Output the [x, y] coordinate of the center of the cell containing the given text.  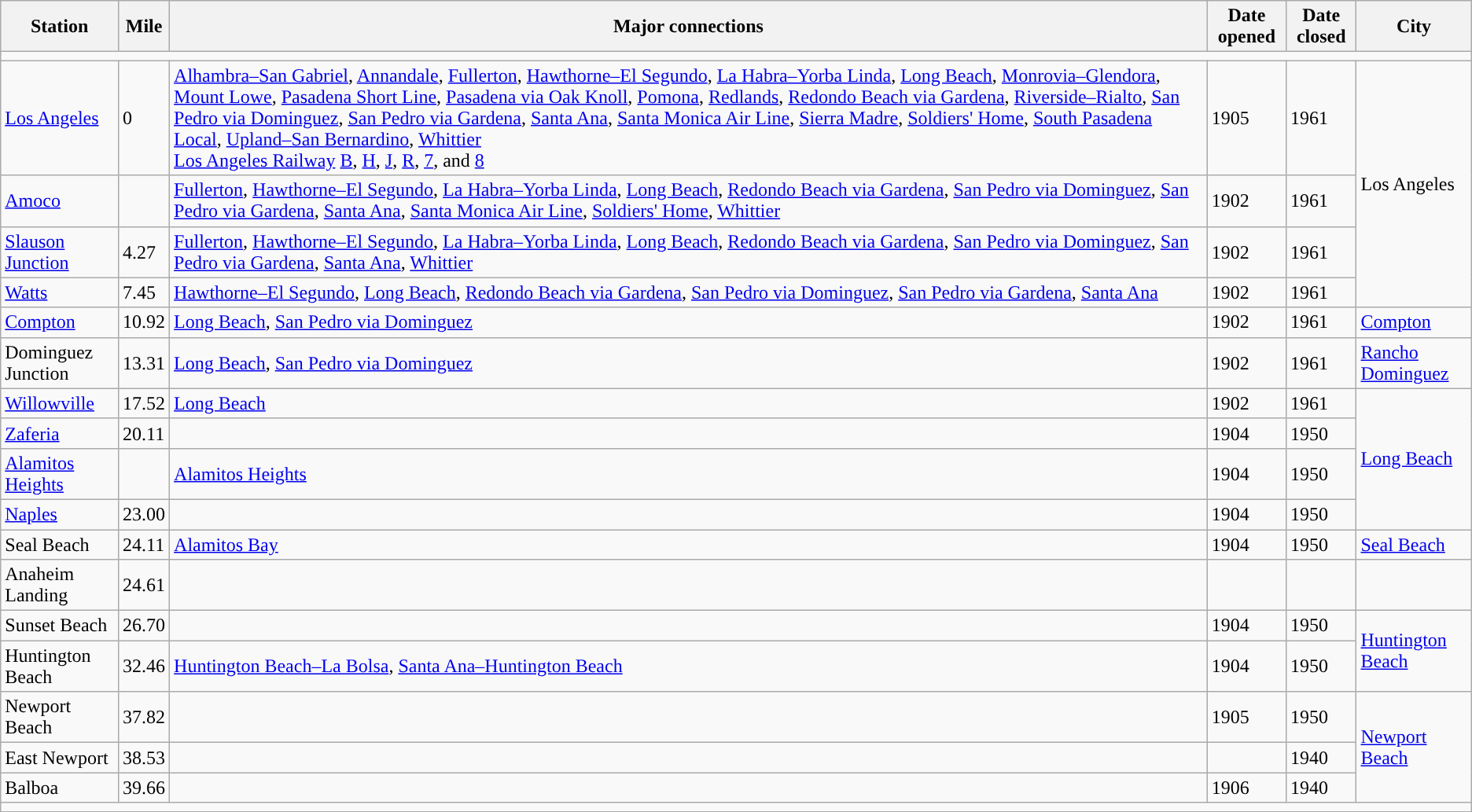
Anaheim Landing [60, 585]
23.00 [145, 514]
Hawthorne–El Segundo, Long Beach, Redondo Beach via Gardena, San Pedro via Dominguez, San Pedro via Gardena, Santa Ana [689, 292]
Date opened [1246, 27]
4.27 [145, 252]
Amoco [60, 201]
Watts [60, 292]
East Newport [60, 758]
Zaferia [60, 433]
Sunset Beach [60, 626]
24.11 [145, 545]
Mile [145, 27]
1906 [1246, 788]
City [1414, 27]
0 [145, 118]
Major connections [689, 27]
13.31 [145, 363]
Willowville [60, 403]
37.82 [145, 717]
Date closed [1321, 27]
Slauson Junction [60, 252]
24.61 [145, 585]
Huntington Beach–La Bolsa, Santa Ana–Huntington Beach [689, 667]
26.70 [145, 626]
Dominguez Junction [60, 363]
Rancho Dominguez [1414, 363]
17.52 [145, 403]
7.45 [145, 292]
38.53 [145, 758]
Station [60, 27]
39.66 [145, 788]
32.46 [145, 667]
10.92 [145, 322]
Alamitos Bay [689, 545]
Balboa [60, 788]
20.11 [145, 433]
Naples [60, 514]
